Scan for the cell matching the given text and deliver its [x, y] coordinate at center. 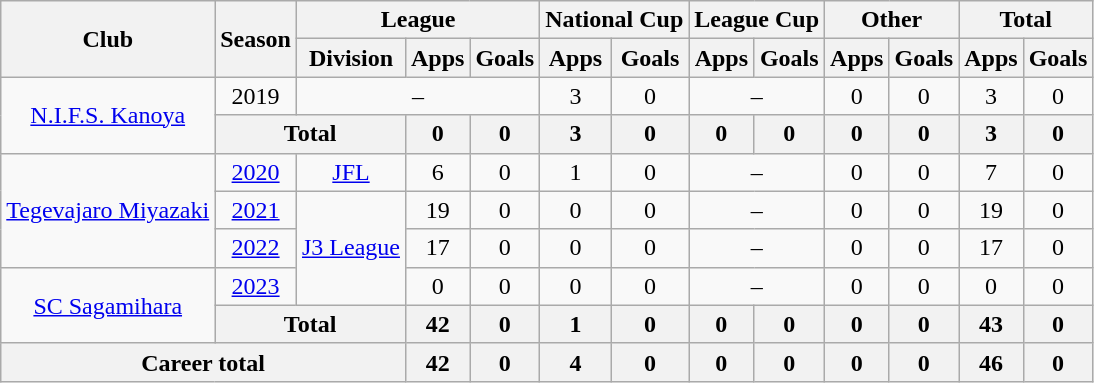
2020 [256, 172]
43 [991, 324]
SC Sagamihara [108, 305]
Other [892, 20]
6 [437, 172]
League Cup [757, 20]
Career total [204, 362]
JFL [350, 172]
National Cup [614, 20]
Season [256, 39]
Club [108, 39]
J3 League [350, 248]
2022 [256, 248]
7 [991, 172]
46 [991, 362]
4 [576, 362]
2023 [256, 286]
Division [350, 58]
2019 [256, 96]
Tegevajaro Miyazaki [108, 210]
2021 [256, 210]
League [418, 20]
N.I.F.S. Kanoya [108, 115]
